For the text-containing cell, return its midpoint in [x, y] coordinate format. 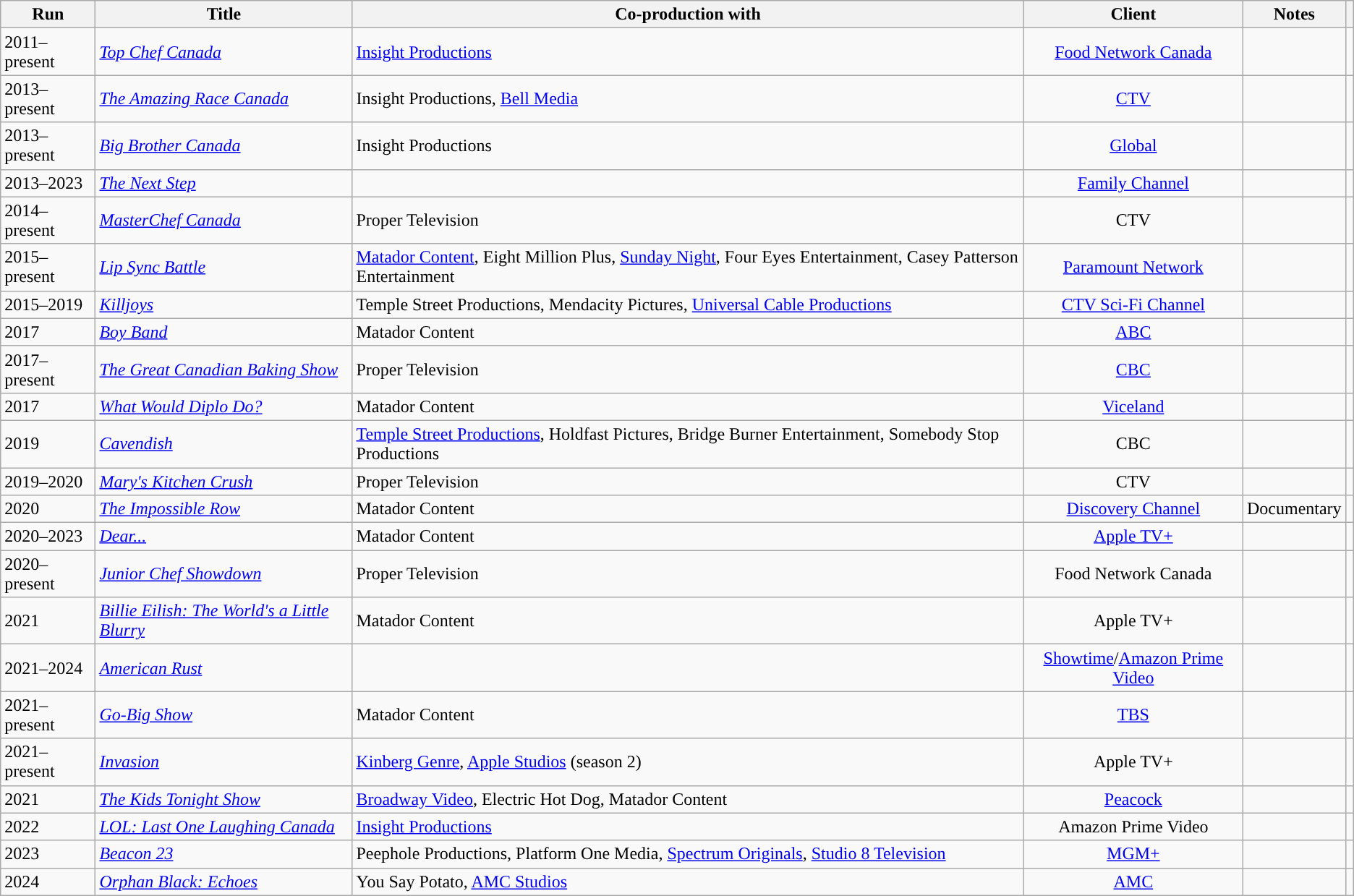
Killjoys [224, 304]
2013–2023 [48, 183]
2020–2023 [48, 537]
Run [48, 14]
Top Chef Canada [224, 52]
Co-production with [688, 14]
Temple Street Productions, Mendacity Pictures, Universal Cable Productions [688, 304]
Global [1133, 146]
Billie Eilish: The World's a Little Blurry [224, 620]
Client [1133, 14]
2023 [48, 854]
2024 [48, 882]
Go-Big Show [224, 714]
Broadway Video, Electric Hot Dog, Matador Content [688, 799]
2019–2020 [48, 481]
Orphan Black: Echoes [224, 882]
2021–2024 [48, 668]
Viceland [1133, 406]
Documentary [1294, 509]
Temple Street Productions, Holdfast Pictures, Bridge Burner Entertainment, Somebody Stop Productions [688, 444]
Notes [1294, 14]
Matador Content, Eight Million Plus, Sunday Night, Four Eyes Entertainment, Casey Patterson Entertainment [688, 268]
The Amazing Race Canada [224, 98]
2022 [48, 827]
Boy Band [224, 332]
Big Brother Canada [224, 146]
The Next Step [224, 183]
Paramount Network [1133, 268]
ABC [1133, 332]
AMC [1133, 882]
LOL: Last One Laughing Canada [224, 827]
Insight Productions, Bell Media [688, 98]
Showtime/Amazon Prime Video [1133, 668]
The Great Canadian Baking Show [224, 369]
Amazon Prime Video [1133, 827]
The Kids Tonight Show [224, 799]
2015–present [48, 268]
MGM+ [1133, 854]
2020 [48, 509]
Peephole Productions, Platform One Media, Spectrum Originals, Studio 8 Television [688, 854]
TBS [1133, 714]
2011–present [48, 52]
Peacock [1133, 799]
The Impossible Row [224, 509]
Junior Chef Showdown [224, 574]
2017–present [48, 369]
Title [224, 14]
Invasion [224, 762]
Kinberg Genre, Apple Studios (season 2) [688, 762]
You Say Potato, AMC Studios [688, 882]
2020–present [48, 574]
Cavendish [224, 444]
Lip Sync Battle [224, 268]
What Would Diplo Do? [224, 406]
Family Channel [1133, 183]
Mary's Kitchen Crush [224, 481]
MasterChef Canada [224, 220]
2014–present [48, 220]
2015–2019 [48, 304]
CTV Sci-Fi Channel [1133, 304]
Beacon 23 [224, 854]
Dear... [224, 537]
American Rust [224, 668]
2019 [48, 444]
Discovery Channel [1133, 509]
